Return [x, y] of the center of cell containing provided text 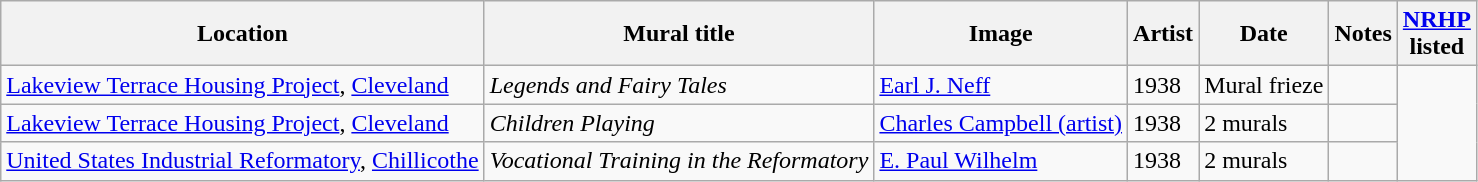
Children Playing [679, 123]
Vocational Training in the Reformatory [679, 161]
Notes [1363, 34]
Legends and Fairy Tales [679, 85]
Image [1001, 34]
NRHPlisted [1436, 34]
Earl J. Neff [1001, 85]
Mural title [679, 34]
Artist [1164, 34]
Mural frieze [1264, 85]
United States Industrial Reformatory, Chillicothe [242, 161]
E. Paul Wilhelm [1001, 161]
Date [1264, 34]
Location [242, 34]
Charles Campbell (artist) [1001, 123]
